Locate the cell with the specified text and output its [x, y] center coordinate. 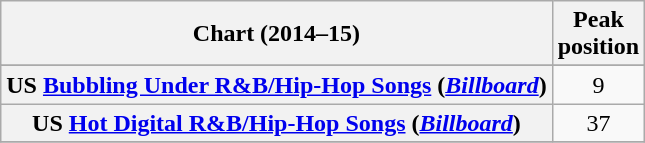
Chart (2014–15) [276, 34]
US Bubbling Under R&B/Hip-Hop Songs (Billboard) [276, 85]
US Hot Digital R&B/Hip-Hop Songs (Billboard) [276, 123]
37 [598, 123]
Peakposition [598, 34]
9 [598, 85]
